Capture the cell that displays the provided text and extract its [X, Y] central coordinate. 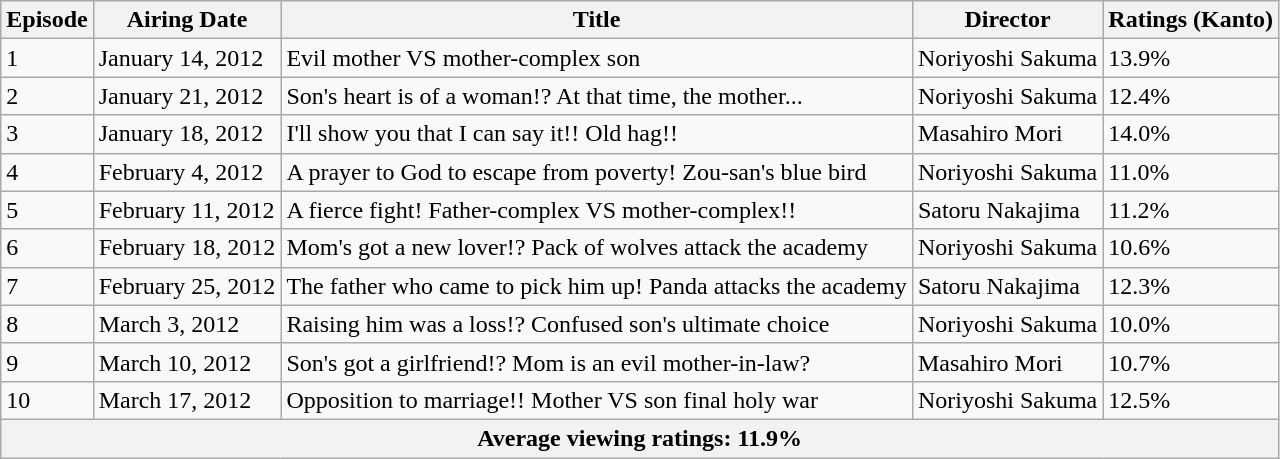
January 18, 2012 [187, 134]
13.9% [1191, 58]
12.3% [1191, 286]
12.4% [1191, 96]
February 18, 2012 [187, 248]
Mom's got a new lover!? Pack of wolves attack the academy [597, 248]
Ratings (Kanto) [1191, 20]
7 [47, 286]
2 [47, 96]
Average viewing ratings: 11.9% [640, 438]
3 [47, 134]
February 25, 2012 [187, 286]
8 [47, 324]
4 [47, 172]
February 4, 2012 [187, 172]
A prayer to God to escape from poverty! Zou-san's blue bird [597, 172]
6 [47, 248]
A fierce fight! Father-complex VS mother-complex!! [597, 210]
1 [47, 58]
Son's got a girlfriend!? Mom is an evil mother-in-law? [597, 362]
Episode [47, 20]
March 17, 2012 [187, 400]
The father who came to pick him up! Panda attacks the academy [597, 286]
Son's heart is of a woman!? At that time, the mother... [597, 96]
14.0% [1191, 134]
12.5% [1191, 400]
February 11, 2012 [187, 210]
January 14, 2012 [187, 58]
Evil mother VS mother-complex son [597, 58]
March 10, 2012 [187, 362]
Raising him was a loss!? Confused son's ultimate choice [597, 324]
10.7% [1191, 362]
10.6% [1191, 248]
Title [597, 20]
January 21, 2012 [187, 96]
Opposition to marriage!! Mother VS son final holy war [597, 400]
Airing Date [187, 20]
I'll show you that I can say it!! Old hag!! [597, 134]
11.2% [1191, 210]
5 [47, 210]
March 3, 2012 [187, 324]
10.0% [1191, 324]
Director [1007, 20]
10 [47, 400]
9 [47, 362]
11.0% [1191, 172]
